Provide the [x, y] coordinate of the cell's center where the given text is located.  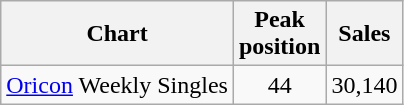
44 [279, 85]
Sales [364, 34]
Chart [118, 34]
30,140 [364, 85]
Oricon Weekly Singles [118, 85]
Peakposition [279, 34]
